Return the [x, y] coordinate for the center point of the cell that contains the specified text.  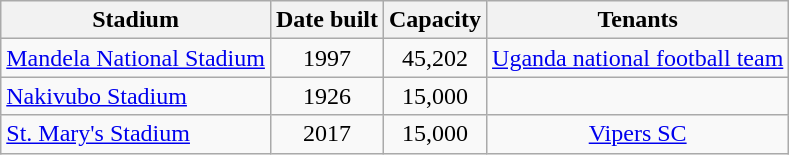
1997 [326, 58]
Date built [326, 20]
Uganda national football team [638, 58]
1926 [326, 96]
Vipers SC [638, 134]
Tenants [638, 20]
Mandela National Stadium [136, 58]
Stadium [136, 20]
45,202 [434, 58]
Nakivubo Stadium [136, 96]
Capacity [434, 20]
2017 [326, 134]
St. Mary's Stadium [136, 134]
